Output the (X, Y) coordinate of the center of the cell containing the given text.  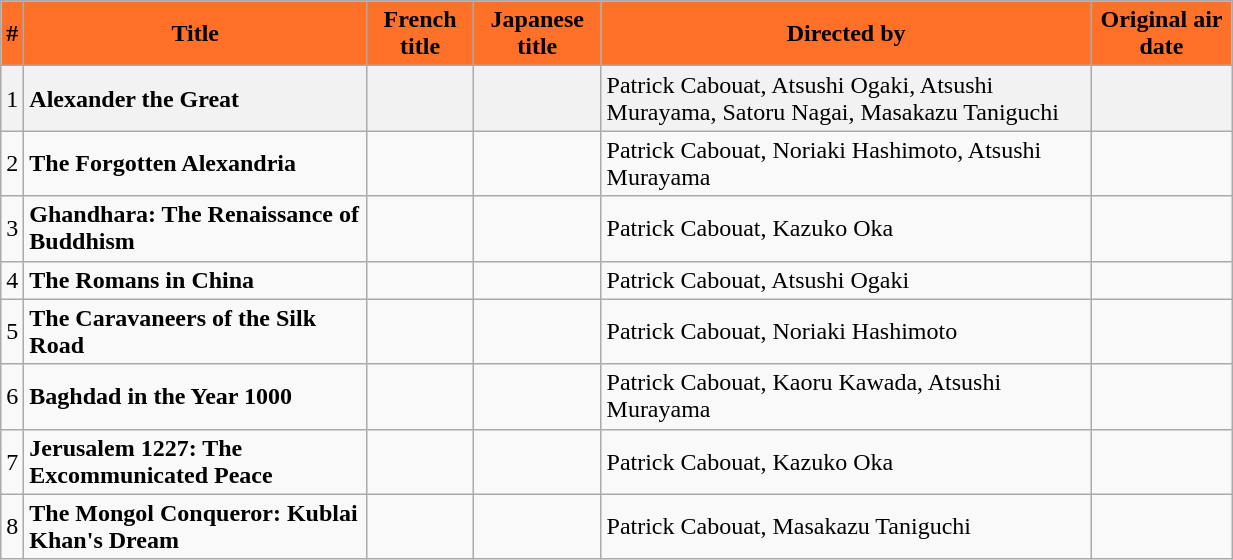
8 (12, 526)
Alexander the Great (196, 98)
1 (12, 98)
2 (12, 164)
Ghandhara: The Renaissance of Buddhism (196, 228)
The Romans in China (196, 280)
7 (12, 462)
4 (12, 280)
Patrick Cabouat, Atsushi Ogaki (846, 280)
Patrick Cabouat, Masakazu Taniguchi (846, 526)
The Forgotten Alexandria (196, 164)
The Mongol Conqueror: Kublai Khan's Dream (196, 526)
Patrick Cabouat, Noriaki Hashimoto (846, 332)
Patrick Cabouat, Noriaki Hashimoto, Atsushi Murayama (846, 164)
Patrick Cabouat, Kaoru Kawada, Atsushi Murayama (846, 396)
Title (196, 34)
Directed by (846, 34)
# (12, 34)
The Caravaneers of the Silk Road (196, 332)
Japanese title (538, 34)
6 (12, 396)
French title (420, 34)
5 (12, 332)
Patrick Cabouat, Atsushi Ogaki, Atsushi Murayama, Satoru Nagai, Masakazu Taniguchi (846, 98)
3 (12, 228)
Original air date (1161, 34)
Jerusalem 1227: The Excommunicated Peace (196, 462)
Baghdad in the Year 1000 (196, 396)
